Identify which cell holds the provided text, then report its [x, y] central coordinate. 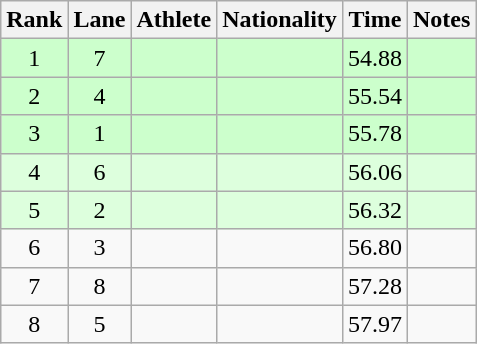
56.06 [374, 172]
57.97 [374, 324]
Time [374, 20]
Rank [34, 20]
Nationality [280, 20]
57.28 [374, 286]
Athlete [174, 20]
56.80 [374, 248]
Notes [441, 20]
55.54 [374, 96]
54.88 [374, 58]
55.78 [374, 134]
56.32 [374, 210]
Lane [100, 20]
